Locate the cell with the specified text and output its [X, Y] center coordinate. 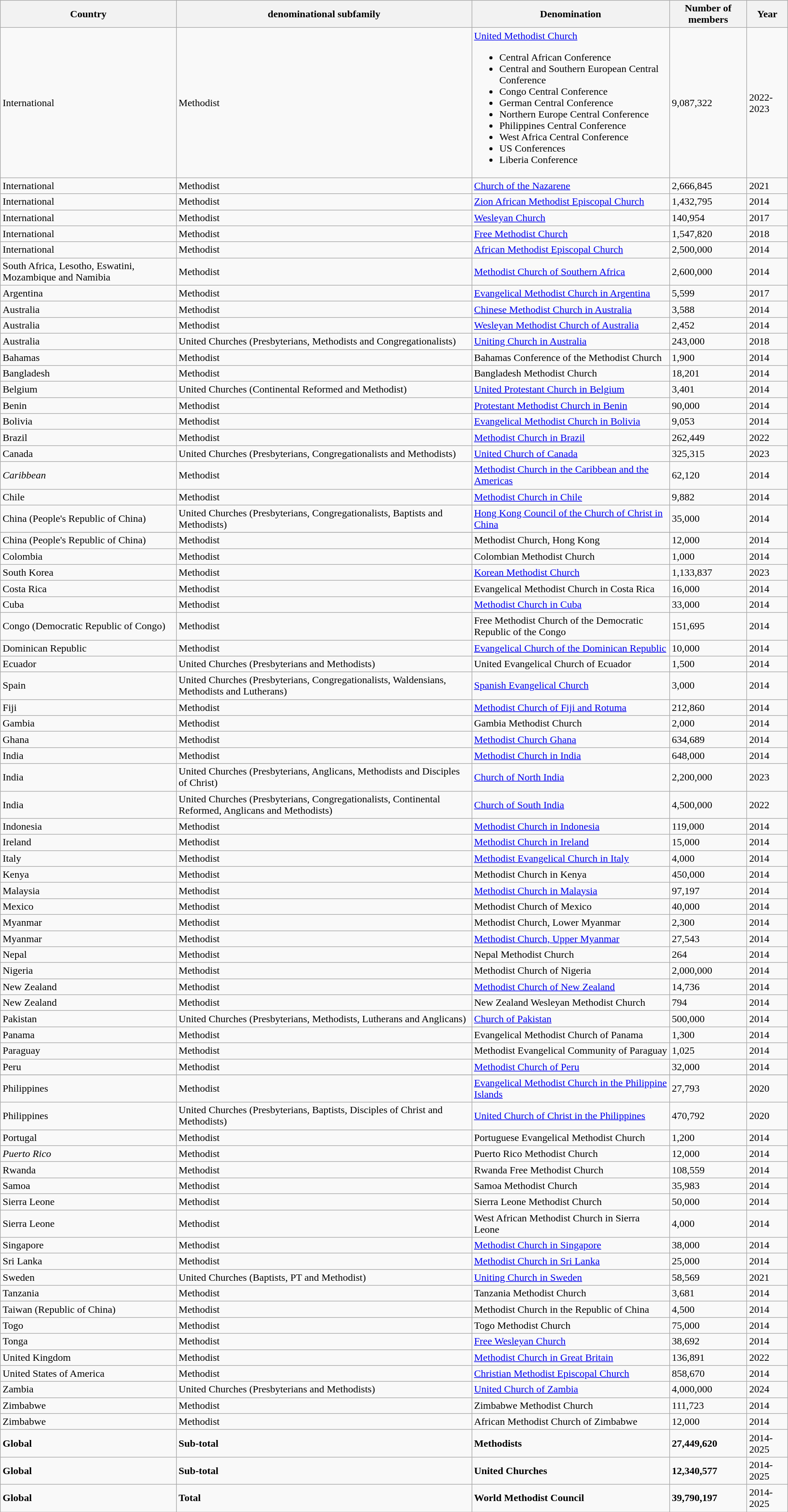
2,600,000 [708, 271]
Gambia [88, 724]
90,000 [708, 406]
Methodist Church in Kenya [571, 874]
Christian Methodist Episcopal Church [571, 1373]
Portuguese Evangelical Methodist Church [571, 1138]
4,000,000 [708, 1389]
Nepal Methodist Church [571, 955]
African Methodist Church of Zimbabwe [571, 1421]
1,500 [708, 664]
Methodist Church, Lower Myanmar [571, 922]
Puerto Rico Methodist Church [571, 1154]
14,736 [708, 987]
Spain [88, 686]
United Churches (Presbyterians, Congregationalists and Methodists) [324, 454]
Methodist Evangelical Community of Paraguay [571, 1051]
Methodist Church of Fiji and Rotuma [571, 708]
Methodist Church in the Caribbean and the Americas [571, 475]
Bangladesh Methodist Church [571, 374]
264 [708, 955]
Dominican Republic [88, 648]
Sierra Leone Methodist Church [571, 1202]
Cuba [88, 604]
Sri Lanka [88, 1261]
2,000 [708, 724]
40,000 [708, 906]
Gambia Methodist Church [571, 724]
Congo (Democratic Republic of Congo) [88, 626]
United Churches (Presbyterians, Methodists, Lutherans and Anglicans) [324, 1019]
Canada [88, 454]
27,793 [708, 1088]
Zambia [88, 1389]
Evangelical Church of the Dominican Republic [571, 648]
858,670 [708, 1373]
Country [88, 14]
4,500,000 [708, 804]
3,681 [708, 1293]
United Churches (Presbyterians, Anglicans, Methodists and Disciples of Christ) [324, 777]
United Evangelical Church of Ecuador [571, 664]
United Churches (Continental Reformed and Methodist) [324, 390]
140,954 [708, 218]
38,000 [708, 1245]
Methodist Church in Indonesia [571, 826]
2,300 [708, 922]
5,599 [708, 293]
Ireland [88, 842]
Mexico [88, 906]
500,000 [708, 1019]
151,695 [708, 626]
Malaysia [88, 890]
Methodist Church Ghana [571, 740]
New Zealand Wesleyan Methodist Church [571, 1003]
2,200,000 [708, 777]
Methodist Church in Brazil [571, 438]
Wesleyan Church [571, 218]
136,891 [708, 1357]
Methodist Church of Southern Africa [571, 271]
58,569 [708, 1277]
Methodists [571, 1443]
United Church of Zambia [571, 1389]
1,547,820 [708, 234]
Uniting Church in Australia [571, 341]
Year [767, 14]
Indonesia [88, 826]
39,790,197 [708, 1498]
Togo Methodist Church [571, 1325]
3,000 [708, 686]
35,000 [708, 519]
Methodist Church, Hong Kong [571, 540]
9,053 [708, 422]
Puerto Rico [88, 1154]
2,000,000 [708, 971]
United States of America [88, 1373]
Number of members [708, 14]
United Churches (Presbyterians, Congregationalists, Baptists and Methodists) [324, 519]
South Korea [88, 572]
Methodist Church in Ireland [571, 842]
United Kingdom [88, 1357]
Evangelical Methodist Church in Argentina [571, 293]
1,133,837 [708, 572]
111,723 [708, 1405]
Ecuador [88, 664]
62,120 [708, 475]
United Churches (Presbyterians, Baptists, Disciples of Christ and Methodists) [324, 1116]
Methodist Church in Chile [571, 497]
Tanzania Methodist Church [571, 1293]
262,449 [708, 438]
Togo [88, 1325]
Methodist Evangelical Church in Italy [571, 858]
Bahamas Conference of the Methodist Church [571, 358]
Evangelical Methodist Church in Costa Rica [571, 588]
United Protestant Church in Belgium [571, 390]
3,588 [708, 309]
2,666,845 [708, 186]
Uniting Church in Sweden [571, 1277]
634,689 [708, 740]
648,000 [708, 756]
Methodist Church in the Republic of China [571, 1309]
United Church of Christ in the Philippines [571, 1116]
African Methodist Episcopal Church [571, 250]
119,000 [708, 826]
United Churches [571, 1471]
Colombia [88, 556]
Korean Methodist Church [571, 572]
Nepal [88, 955]
Portugal [88, 1138]
1,432,795 [708, 202]
2,452 [708, 325]
United Church of Canada [571, 454]
Protestant Methodist Church in Benin [571, 406]
12,340,577 [708, 1471]
10,000 [708, 648]
Total [324, 1498]
United Churches (Presbyterians, Congregationalists, Continental Reformed, Anglicans and Methodists) [324, 804]
16,000 [708, 588]
denominational subfamily [324, 14]
1,000 [708, 556]
Methodist Church in Sri Lanka [571, 1261]
Church of South India [571, 804]
212,860 [708, 708]
Methodist Church in India [571, 756]
794 [708, 1003]
4,500 [708, 1309]
Rwanda [88, 1170]
Free Methodist Church of the Democratic Republic of the Congo [571, 626]
Evangelical Methodist Church of Panama [571, 1035]
18,201 [708, 374]
Methodist Church of Nigeria [571, 971]
South Africa, Lesotho, Eswatini, Mozambique and Namibia [88, 271]
Bolivia [88, 422]
Church of Pakistan [571, 1019]
Methodist Church of New Zealand [571, 987]
Peru [88, 1067]
Sweden [88, 1277]
Methodist Church of Mexico [571, 906]
2024 [767, 1389]
27,449,620 [708, 1443]
Panama [88, 1035]
Belgium [88, 390]
Methodist Church of Peru [571, 1067]
United Churches (Baptists, PT and Methodist) [324, 1277]
2022-2023 [767, 103]
450,000 [708, 874]
Free Methodist Church [571, 234]
Evangelical Methodist Church in the Philippine Islands [571, 1088]
35,983 [708, 1186]
1,200 [708, 1138]
Bahamas [88, 358]
Samoa [88, 1186]
Evangelical Methodist Church in Bolivia [571, 422]
15,000 [708, 842]
Italy [88, 858]
325,315 [708, 454]
33,000 [708, 604]
Paraguay [88, 1051]
Fiji [88, 708]
Church of the Nazarene [571, 186]
Tonga [88, 1341]
Pakistan [88, 1019]
World Methodist Council [571, 1498]
Argentina [88, 293]
Taiwan (Republic of China) [88, 1309]
Methodist Church, Upper Myanmar [571, 939]
Bangladesh [88, 374]
1,900 [708, 358]
108,559 [708, 1170]
Samoa Methodist Church [571, 1186]
27,543 [708, 939]
Church of North India [571, 777]
Spanish Evangelical Church [571, 686]
Hong Kong Council of the Church of Christ in China [571, 519]
Chile [88, 497]
470,792 [708, 1116]
Tanzania [88, 1293]
1,025 [708, 1051]
Wesleyan Methodist Church of Australia [571, 325]
Ghana [88, 740]
Kenya [88, 874]
1,300 [708, 1035]
United Churches (Presbyterians, Congregationalists, Waldensians, Methodists and Lutherans) [324, 686]
25,000 [708, 1261]
50,000 [708, 1202]
Rwanda Free Methodist Church [571, 1170]
38,692 [708, 1341]
West African Methodist Church in Sierra Leone [571, 1223]
Singapore [88, 1245]
2,500,000 [708, 250]
Chinese Methodist Church in Australia [571, 309]
Nigeria [88, 971]
97,197 [708, 890]
9,087,322 [708, 103]
Denomination [571, 14]
Benin [88, 406]
Colombian Methodist Church [571, 556]
32,000 [708, 1067]
243,000 [708, 341]
Caribbean [88, 475]
Zion African Methodist Episcopal Church [571, 202]
Methodist Church in Singapore [571, 1245]
Methodist Church in Great Britain [571, 1357]
Costa Rica [88, 588]
Zimbabwe Methodist Church [571, 1405]
Brazil [88, 438]
75,000 [708, 1325]
Free Wesleyan Church [571, 1341]
United Churches (Presbyterians, Methodists and Congregationalists) [324, 341]
9,882 [708, 497]
Methodist Church in Cuba [571, 604]
Methodist Church in Malaysia [571, 890]
3,401 [708, 390]
